Determine the (x, y) coordinate at the center of the cell enclosing the given text.  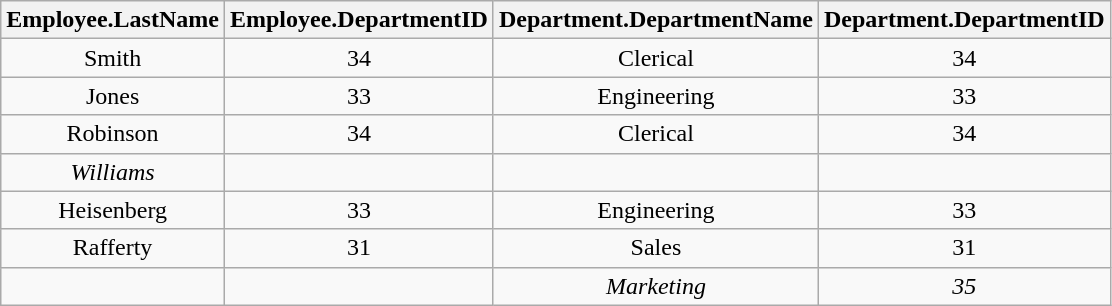
Department.DepartmentName (656, 20)
Department.DepartmentID (964, 20)
Rafferty (113, 248)
Williams (113, 172)
Employee.DepartmentID (358, 20)
Jones (113, 96)
Employee.LastName (113, 20)
Robinson (113, 134)
Smith (113, 58)
Marketing (656, 286)
35 (964, 286)
Sales (656, 248)
Heisenberg (113, 210)
